Find where the given text appears and provide that cell's center as (X, Y) coordinate. 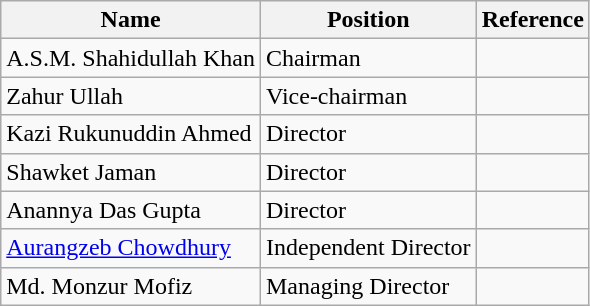
Md. Monzur Mofiz (131, 286)
Vice-chairman (368, 96)
Anannya Das Gupta (131, 210)
A.S.M. Shahidullah Khan (131, 58)
Position (368, 20)
Name (131, 20)
Chairman (368, 58)
Zahur Ullah (131, 96)
Shawket Jaman (131, 172)
Managing Director (368, 286)
Kazi Rukunuddin Ahmed (131, 134)
Independent Director (368, 248)
Reference (532, 20)
Aurangzeb Chowdhury (131, 248)
